Output the (x, y) coordinate of the center of the cell containing the given text.  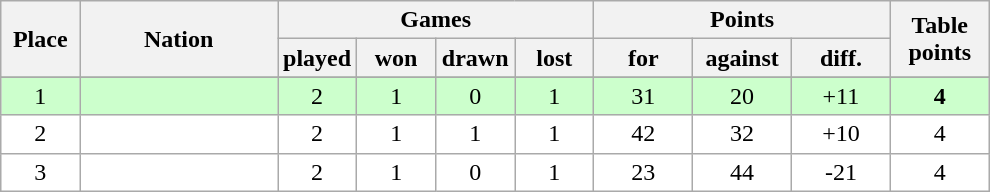
3 (40, 172)
against (742, 58)
diff. (842, 58)
Tablepoints (940, 39)
44 (742, 172)
Games (436, 20)
drawn (476, 58)
23 (644, 172)
-21 (842, 172)
20 (742, 96)
won (396, 58)
Place (40, 39)
42 (644, 134)
+10 (842, 134)
for (644, 58)
+11 (842, 96)
32 (742, 134)
Nation (179, 39)
lost (554, 58)
Points (742, 20)
31 (644, 96)
played (318, 58)
